Determine the [X, Y] coordinate at the center of the cell enclosing the given text.  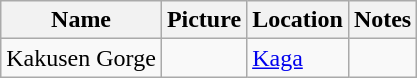
Kaga [298, 58]
Location [298, 20]
Name [82, 20]
Kakusen Gorge [82, 58]
Picture [204, 20]
Notes [382, 20]
